Detect which cell encompasses the target text, then output its (x, y) center coordinate. 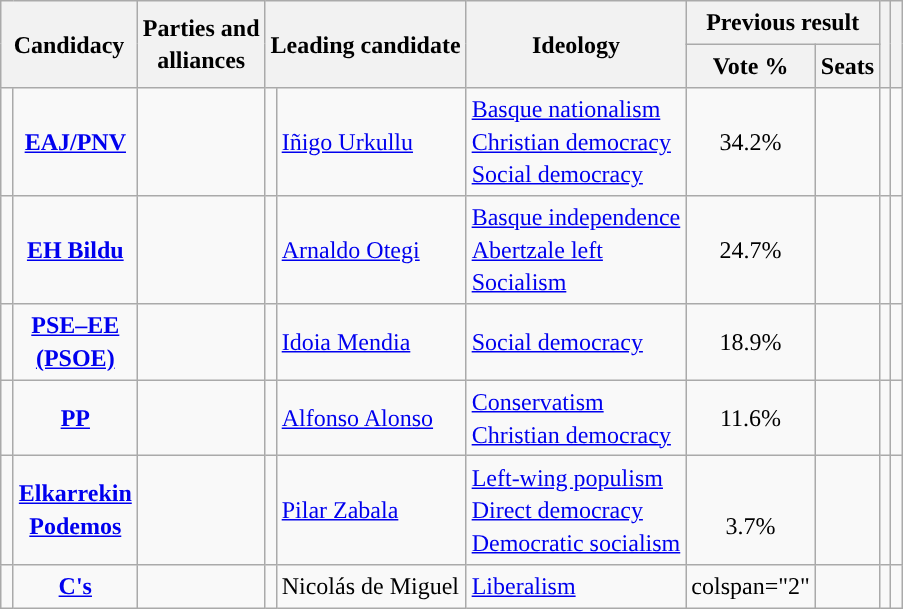
Alfonso Alonso (371, 418)
Vote % (751, 66)
Pilar Zabala (371, 510)
colspan="2" (751, 586)
11.6% (751, 418)
Leading candidate (366, 44)
Idoia Mendia (371, 342)
Seats (847, 66)
Arnaldo Otegi (371, 250)
Candidacy (70, 44)
C's (75, 586)
Left-wing populismDirect democracyDemocratic socialism (576, 510)
EH Bildu (75, 250)
EAJ/PNV (75, 142)
Basque independenceAbertzale leftSocialism (576, 250)
Previous result (783, 22)
Liberalism (576, 586)
3.7% (751, 510)
24.7% (751, 250)
Social democracy (576, 342)
PSE–EE(PSOE) (75, 342)
Basque nationalismChristian democracySocial democracy (576, 142)
18.9% (751, 342)
Nicolás de Miguel (371, 586)
PP (75, 418)
ConservatismChristian democracy (576, 418)
ElkarrekinPodemos (75, 510)
Ideology (576, 44)
Iñigo Urkullu (371, 142)
34.2% (751, 142)
Parties andalliances (201, 44)
